Return the [X, Y] coordinate for the center point of the cell that contains the specified text.  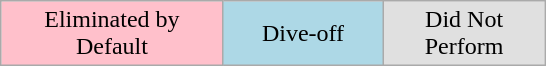
Eliminated by Default [112, 34]
Did Not Perform [464, 34]
Dive-off [302, 34]
